Find where the given text appears and provide that cell's center as [x, y] coordinate. 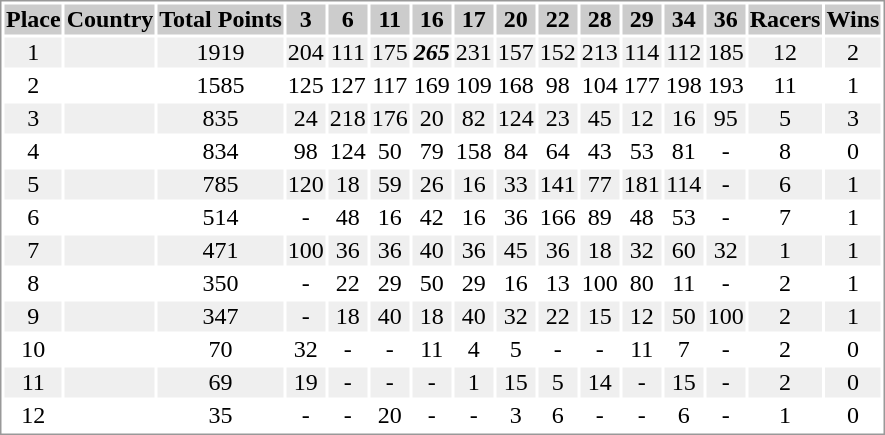
834 [220, 151]
104 [600, 85]
471 [220, 251]
33 [516, 185]
28 [600, 19]
169 [432, 85]
10 [33, 349]
785 [220, 185]
120 [306, 185]
70 [220, 349]
213 [600, 53]
158 [474, 151]
42 [432, 217]
157 [516, 53]
350 [220, 283]
231 [474, 53]
84 [516, 151]
95 [726, 119]
Country [110, 19]
14 [600, 383]
13 [558, 283]
80 [642, 283]
347 [220, 317]
175 [390, 53]
181 [642, 185]
1585 [220, 85]
77 [600, 185]
141 [558, 185]
265 [432, 53]
69 [220, 383]
109 [474, 85]
24 [306, 119]
23 [558, 119]
Racers [785, 19]
198 [684, 85]
176 [390, 119]
112 [684, 53]
1919 [220, 53]
185 [726, 53]
43 [600, 151]
60 [684, 251]
835 [220, 119]
193 [726, 85]
152 [558, 53]
204 [306, 53]
79 [432, 151]
26 [432, 185]
111 [348, 53]
34 [684, 19]
125 [306, 85]
177 [642, 85]
Total Points [220, 19]
64 [558, 151]
Wins [853, 19]
35 [220, 415]
81 [684, 151]
9 [33, 317]
127 [348, 85]
514 [220, 217]
117 [390, 85]
17 [474, 19]
218 [348, 119]
Place [33, 19]
59 [390, 185]
168 [516, 85]
166 [558, 217]
19 [306, 383]
89 [600, 217]
82 [474, 119]
